Locate the cell with the specified text and output its [x, y] center coordinate. 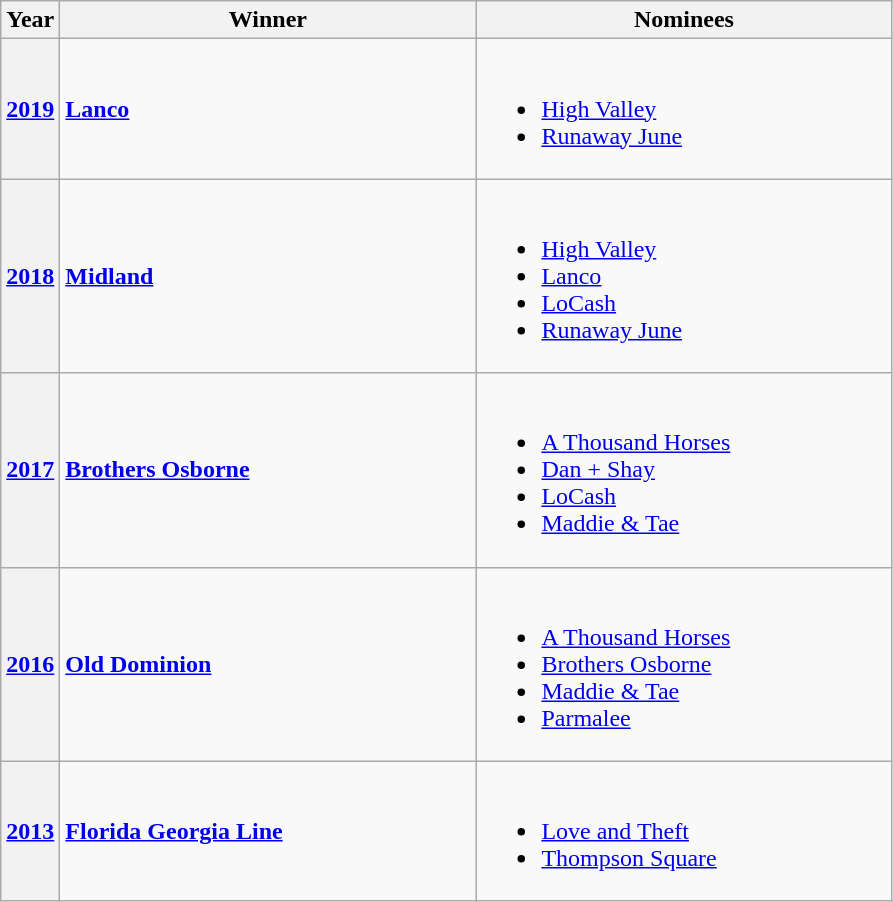
Midland [268, 276]
2017 [30, 470]
High ValleyLancoLoCashRunaway June [684, 276]
2018 [30, 276]
A Thousand HorsesBrothers OsborneMaddie & TaeParmalee [684, 664]
2013 [30, 831]
A Thousand HorsesDan + ShayLoCashMaddie & Tae [684, 470]
High ValleyRunaway June [684, 109]
2016 [30, 664]
Florida Georgia Line [268, 831]
Nominees [684, 20]
Year [30, 20]
Lanco [268, 109]
2019 [30, 109]
Winner [268, 20]
Old Dominion [268, 664]
Brothers Osborne [268, 470]
Love and TheftThompson Square [684, 831]
